For the text-containing cell, return its midpoint in [X, Y] coordinate format. 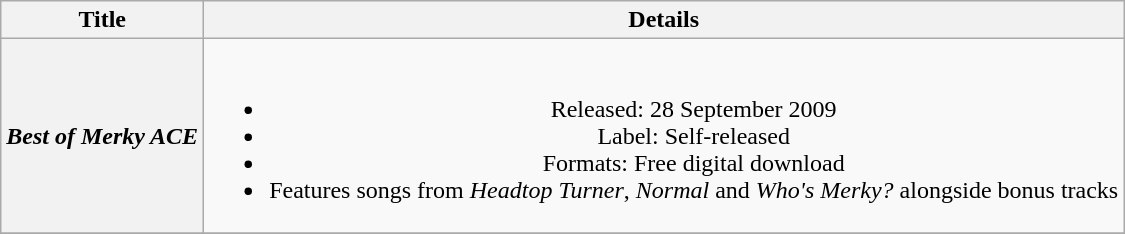
Title [102, 20]
Details [664, 20]
Best of Merky ACE [102, 136]
